Return the [X, Y] coordinate for the center point of the cell that contains the specified text.  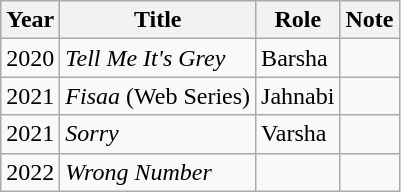
Barsha [298, 58]
Role [298, 20]
Fisaa (Web Series) [158, 96]
Year [30, 20]
Wrong Number [158, 172]
Jahnabi [298, 96]
Title [158, 20]
Tell Me It's Grey [158, 58]
Varsha [298, 134]
2022 [30, 172]
2020 [30, 58]
Note [370, 20]
Sorry [158, 134]
